Extract the [X, Y] coordinate from the center of the cell holding the provided text.  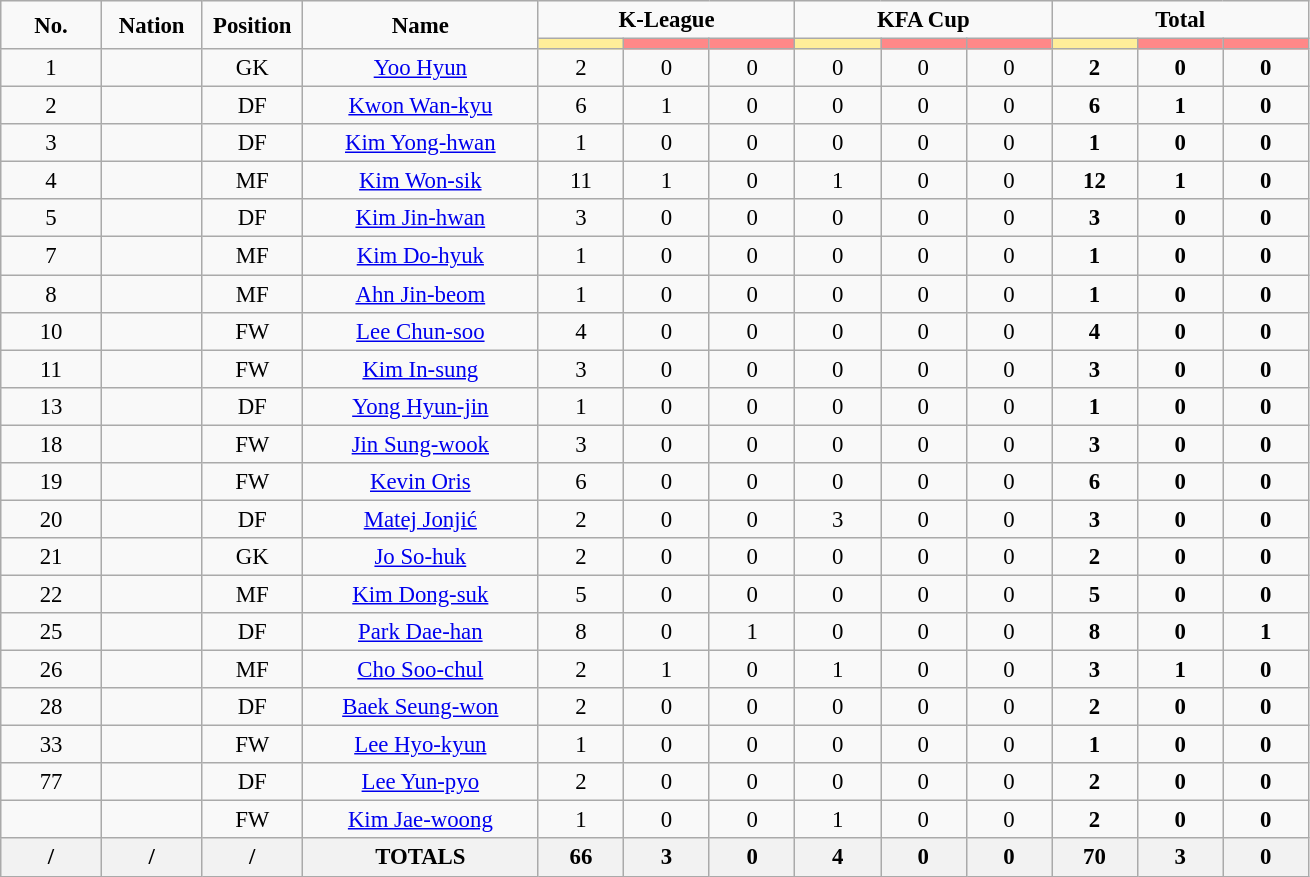
Position [252, 25]
19 [52, 482]
Kim Jae-woong [421, 820]
Matej Jonjić [421, 519]
28 [52, 707]
Kevin Oris [421, 482]
Lee Yun-pyo [421, 782]
66 [581, 858]
Yong Hyun-jin [421, 406]
TOTALS [421, 858]
Ahn Jin-beom [421, 294]
22 [52, 594]
Kim In-sung [421, 369]
26 [52, 670]
No. [52, 25]
33 [52, 745]
KFA Cup [924, 20]
Kim Won-sik [421, 181]
20 [52, 519]
Kim Dong-suk [421, 594]
Nation [152, 25]
25 [52, 632]
77 [52, 782]
12 [1095, 181]
Yoo Hyun [421, 68]
70 [1095, 858]
Kwon Wan-kyu [421, 106]
13 [52, 406]
Cho Soo-chul [421, 670]
K-League [666, 20]
Kim Do-hyuk [421, 256]
7 [52, 256]
Kim Yong-hwan [421, 143]
Total [1180, 20]
18 [52, 444]
Name [421, 25]
Lee Hyo-kyun [421, 745]
Lee Chun-soo [421, 331]
Jin Sung-wook [421, 444]
Park Dae-han [421, 632]
21 [52, 557]
10 [52, 331]
Kim Jin-hwan [421, 219]
Jo So-huk [421, 557]
Baek Seung-won [421, 707]
